Pinpoint the cell where the given text exists, returning its (x, y) midpoint coordinate. 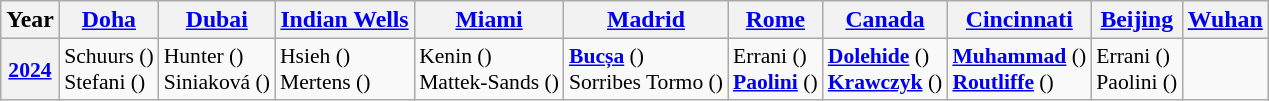
Madrid (646, 20)
Bucșa () Sorribes Tormo () (646, 70)
Canada (886, 20)
Hsieh () Mertens () (344, 70)
Miami (489, 20)
Wuhan (1225, 20)
Dolehide () Krawczyk () (886, 70)
Rome (776, 20)
Muhammad () Routliffe () (1019, 70)
Doha (108, 20)
Dubai (217, 20)
Year (30, 20)
Beijing (1136, 20)
Indian Wells (344, 20)
Kenin () Mattek-Sands () (489, 70)
Hunter () Siniaková () (217, 70)
Schuurs () Stefani () (108, 70)
Cincinnati (1019, 20)
2024 (30, 70)
